Capture the cell that displays the provided text and extract its (X, Y) central coordinate. 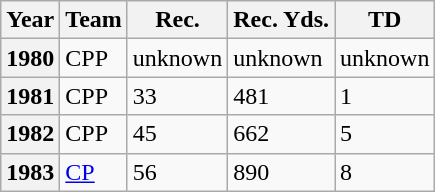
33 (177, 96)
45 (177, 134)
1980 (30, 58)
Rec. Yds. (282, 20)
1 (385, 96)
1983 (30, 172)
Rec. (177, 20)
TD (385, 20)
481 (282, 96)
1981 (30, 96)
1982 (30, 134)
Year (30, 20)
8 (385, 172)
662 (282, 134)
5 (385, 134)
890 (282, 172)
Team (94, 20)
CP (94, 172)
56 (177, 172)
